Extract the (X, Y) coordinate from the center of the cell holding the provided text.  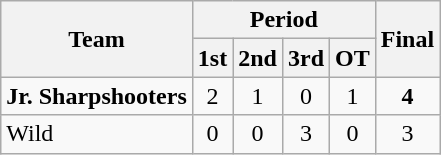
Wild (97, 134)
OT (353, 58)
3rd (306, 58)
1st (212, 58)
Period (284, 20)
Final (407, 39)
Team (97, 39)
Jr. Sharpshooters (97, 96)
2 (212, 96)
2nd (258, 58)
4 (407, 96)
